Pinpoint the cell where the given text exists, returning its [x, y] midpoint coordinate. 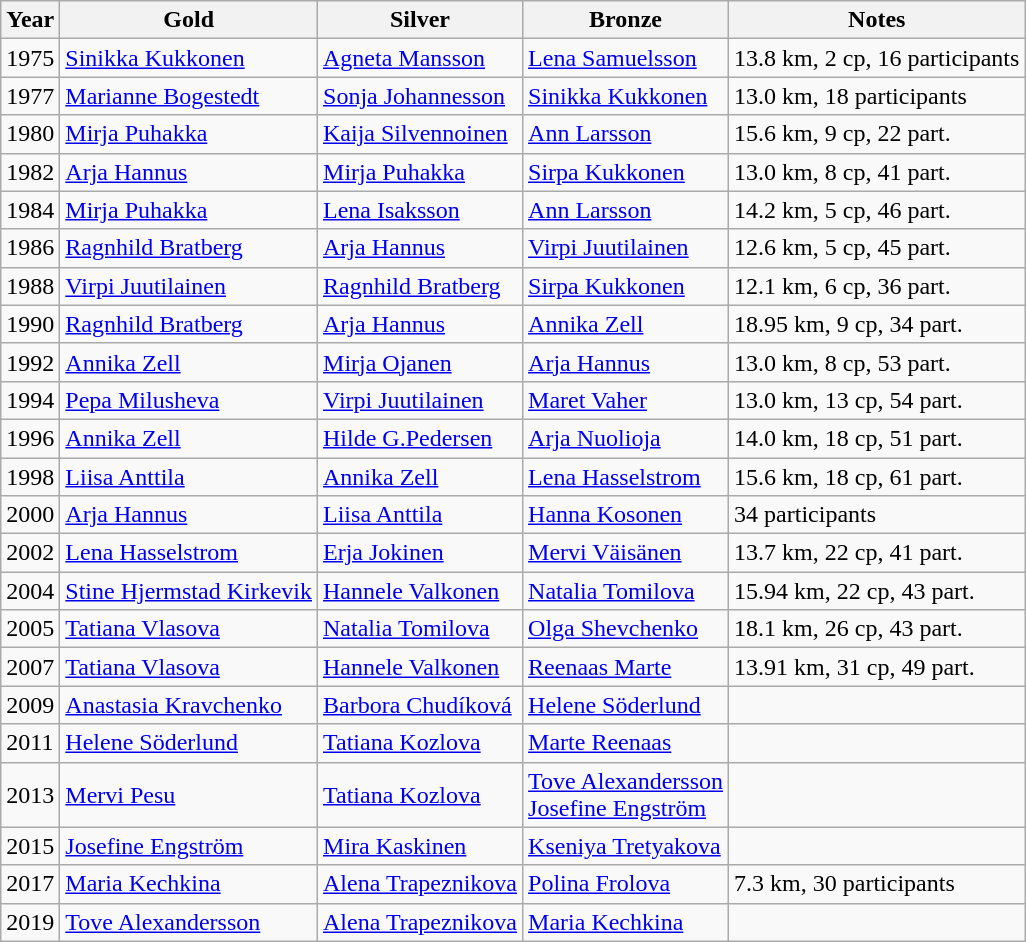
Kseniya Tretyakova [626, 846]
Hilde G.Pedersen [420, 438]
13.91 km, 31 cp, 49 part. [877, 667]
1975 [30, 58]
14.0 km, 18 cp, 51 part. [877, 438]
Lena Isaksson [420, 210]
14.2 km, 5 cp, 46 part. [877, 210]
1980 [30, 134]
Reenaas Marte [626, 667]
Lena Samuelsson [626, 58]
Year [30, 20]
13.0 km, 8 cp, 41 part. [877, 172]
1986 [30, 248]
1984 [30, 210]
13.8 km, 2 cp, 16 participants [877, 58]
Hanna Kosonen [626, 515]
Maret Vaher [626, 400]
2013 [30, 794]
2017 [30, 884]
Agneta Mansson [420, 58]
Polina Frolova [626, 884]
Marte Reenaas [626, 743]
1998 [30, 477]
1982 [30, 172]
1994 [30, 400]
18.1 km, 26 cp, 43 part. [877, 629]
12.1 km, 6 cp, 36 part. [877, 286]
Notes [877, 20]
Barbora Chudíková [420, 705]
Silver [420, 20]
Anastasia Kravchenko [189, 705]
Bronze [626, 20]
2009 [30, 705]
Mira Kaskinen [420, 846]
15.94 km, 22 cp, 43 part. [877, 591]
2007 [30, 667]
13.0 km, 18 participants [877, 96]
Stine Hjermstad Kirkevik [189, 591]
Josefine Engström [189, 846]
Sonja Johannesson [420, 96]
1992 [30, 362]
18.95 km, 9 cp, 34 part. [877, 324]
Erja Jokinen [420, 553]
13.0 km, 13 cp, 54 part. [877, 400]
1996 [30, 438]
2000 [30, 515]
34 participants [877, 515]
2011 [30, 743]
7.3 km, 30 participants [877, 884]
2005 [30, 629]
13.0 km, 8 cp, 53 part. [877, 362]
Gold [189, 20]
15.6 km, 9 cp, 22 part. [877, 134]
Olga Shevchenko [626, 629]
12.6 km, 5 cp, 45 part. [877, 248]
2002 [30, 553]
Kaija Silvennoinen [420, 134]
Tove Alexandersson [189, 922]
2015 [30, 846]
13.7 km, 22 cp, 41 part. [877, 553]
15.6 km, 18 cp, 61 part. [877, 477]
Pepa Milusheva [189, 400]
1988 [30, 286]
2019 [30, 922]
Mervi Väisänen [626, 553]
Marianne Bogestedt [189, 96]
Tove Alexandersson Josefine Engström [626, 794]
2004 [30, 591]
Mirja Ojanen [420, 362]
1977 [30, 96]
Mervi Pesu [189, 794]
1990 [30, 324]
Arja Nuolioja [626, 438]
